Determine the [x, y] coordinate at the center of the cell enclosing the given text.  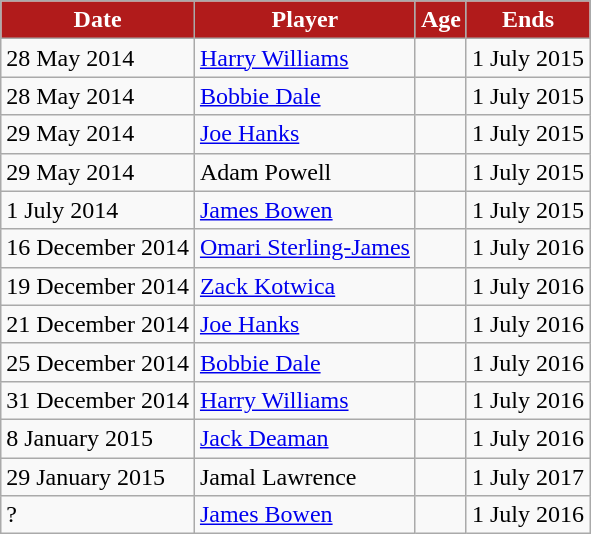
Age [440, 20]
16 December 2014 [98, 248]
Player [304, 20]
Jack Deaman [304, 438]
29 January 2015 [98, 477]
25 December 2014 [98, 362]
8 January 2015 [98, 438]
31 December 2014 [98, 400]
Omari Sterling-James [304, 248]
19 December 2014 [98, 286]
Jamal Lawrence [304, 477]
Date [98, 20]
Adam Powell [304, 172]
21 December 2014 [98, 324]
1 July 2017 [528, 477]
Zack Kotwica [304, 286]
? [98, 515]
Ends [528, 20]
1 July 2014 [98, 210]
